Find where the given text appears and provide that cell's center as [x, y] coordinate. 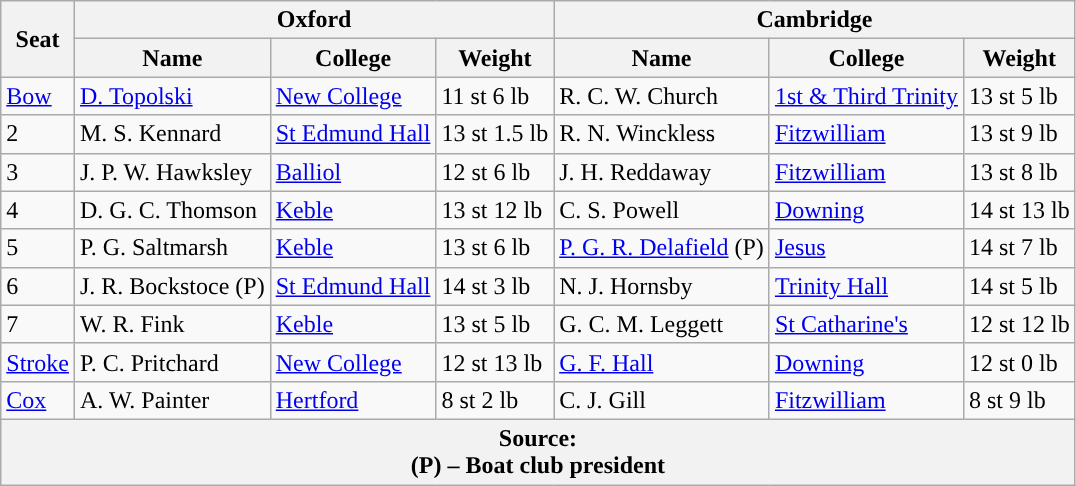
12 st 0 lb [1019, 362]
13 st 9 lb [1019, 134]
Bow [38, 96]
J. P. W. Hawksley [172, 172]
14 st 3 lb [495, 286]
Oxford [314, 20]
W. R. Fink [172, 324]
12 st 12 lb [1019, 324]
5 [38, 248]
Balliol [353, 172]
4 [38, 210]
14 st 13 lb [1019, 210]
13 st 6 lb [495, 248]
J. R. Bockstoce (P) [172, 286]
Stroke [38, 362]
C. S. Powell [662, 210]
8 st 9 lb [1019, 400]
G. F. Hall [662, 362]
R. N. Winckless [662, 134]
G. C. M. Leggett [662, 324]
12 st 13 lb [495, 362]
D. G. C. Thomson [172, 210]
P. G. R. Delafield (P) [662, 248]
J. H. Reddaway [662, 172]
P. G. Saltmarsh [172, 248]
R. C. W. Church [662, 96]
12 st 6 lb [495, 172]
14 st 5 lb [1019, 286]
11 st 6 lb [495, 96]
3 [38, 172]
6 [38, 286]
St Catharine's [866, 324]
Trinity Hall [866, 286]
Hertford [353, 400]
13 st 1.5 lb [495, 134]
8 st 2 lb [495, 400]
13 st 8 lb [1019, 172]
1st & Third Trinity [866, 96]
13 st 12 lb [495, 210]
Source:(P) – Boat club president [538, 452]
M. S. Kennard [172, 134]
Seat [38, 39]
Cox [38, 400]
Cambridge [814, 20]
D. Topolski [172, 96]
A. W. Painter [172, 400]
C. J. Gill [662, 400]
Jesus [866, 248]
2 [38, 134]
N. J. Hornsby [662, 286]
14 st 7 lb [1019, 248]
7 [38, 324]
P. C. Pritchard [172, 362]
